For the text-containing cell, return its midpoint in (X, Y) coordinate format. 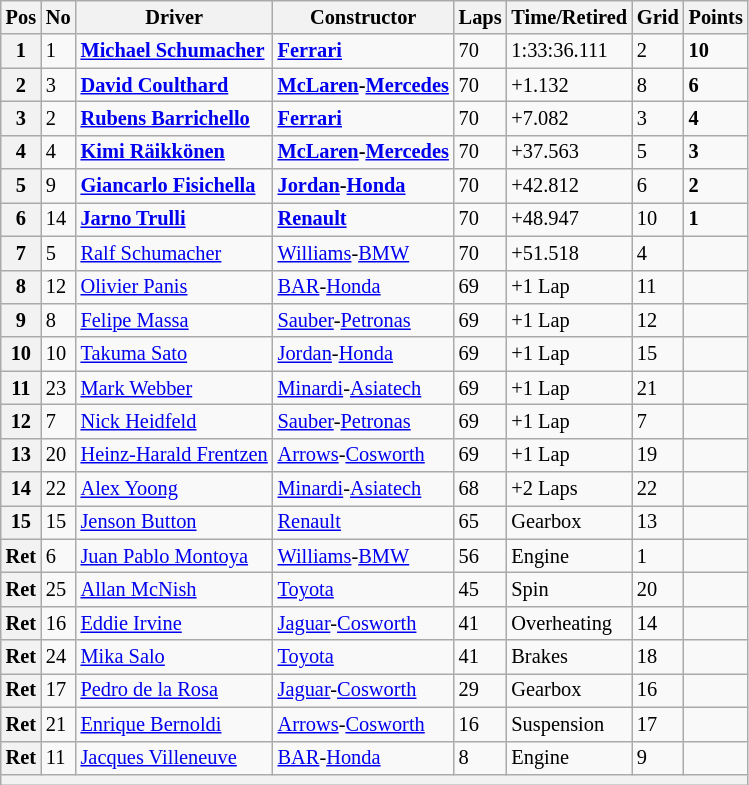
65 (480, 522)
Spin (569, 589)
Jenson Button (174, 522)
25 (58, 589)
Mika Salo (174, 657)
+42.812 (569, 186)
Jacques Villeneuve (174, 758)
Felipe Massa (174, 320)
Takuma Sato (174, 354)
29 (480, 690)
Nick Heidfeld (174, 421)
Giancarlo Fisichella (174, 186)
24 (58, 657)
Enrique Bernoldi (174, 724)
Juan Pablo Montoya (174, 556)
+1.132 (569, 85)
Eddie Irvine (174, 623)
Brakes (569, 657)
1:33:36.111 (569, 51)
+37.563 (569, 152)
Michael Schumacher (174, 51)
Heinz-Harald Frentzen (174, 455)
23 (58, 388)
Pedro de la Rosa (174, 690)
Driver (174, 17)
Overheating (569, 623)
+7.082 (569, 118)
Suspension (569, 724)
Ralf Schumacher (174, 253)
Olivier Panis (174, 287)
Constructor (364, 17)
No (58, 17)
45 (480, 589)
Jarno Trulli (174, 219)
+48.947 (569, 219)
Allan McNish (174, 589)
Points (716, 17)
+2 Laps (569, 489)
68 (480, 489)
18 (658, 657)
Time/Retired (569, 17)
Pos (21, 17)
+51.518 (569, 253)
56 (480, 556)
Alex Yoong (174, 489)
Kimi Räikkönen (174, 152)
Mark Webber (174, 388)
David Coulthard (174, 85)
19 (658, 455)
Grid (658, 17)
Rubens Barrichello (174, 118)
Laps (480, 17)
